Find where the given text appears and provide that cell's center as (x, y) coordinate. 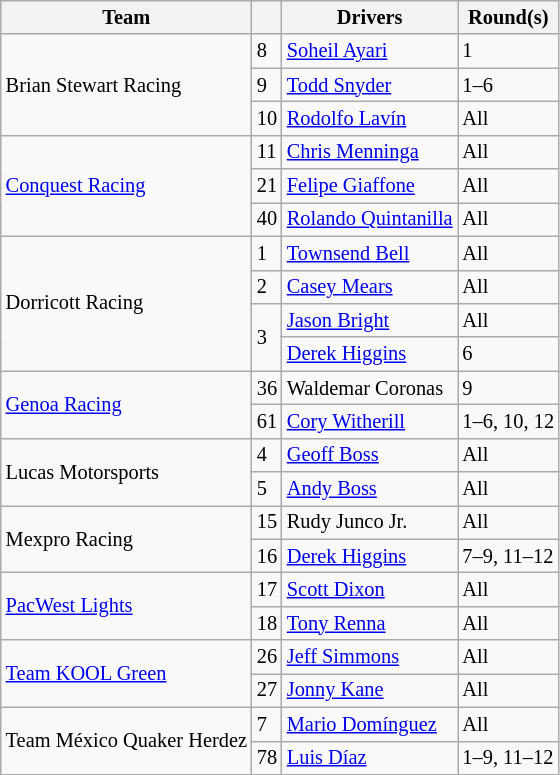
Geoff Boss (370, 455)
Chris Menninga (370, 152)
Casey Mears (370, 287)
7 (267, 724)
18 (267, 623)
1–9, 11–12 (508, 758)
Team México Quaker Herdez (126, 740)
PacWest Lights (126, 606)
6 (508, 354)
1–6 (508, 85)
Townsend Bell (370, 253)
36 (267, 388)
Tony Renna (370, 623)
78 (267, 758)
Brian Stewart Racing (126, 84)
Drivers (370, 17)
61 (267, 421)
Jason Bright (370, 320)
Felipe Giaffone (370, 186)
Jonny Kane (370, 690)
Jeff Simmons (370, 657)
Rolando Quintanilla (370, 219)
Team (126, 17)
Luis Díaz (370, 758)
Scott Dixon (370, 589)
Mario Domínguez (370, 724)
Rudy Junco Jr. (370, 522)
Mexpro Racing (126, 538)
27 (267, 690)
Rodolfo Lavín (370, 118)
16 (267, 556)
8 (267, 51)
10 (267, 118)
5 (267, 489)
7–9, 11–12 (508, 556)
1–6, 10, 12 (508, 421)
Soheil Ayari (370, 51)
11 (267, 152)
2 (267, 287)
Andy Boss (370, 489)
26 (267, 657)
15 (267, 522)
Dorricott Racing (126, 304)
3 (267, 336)
Waldemar Coronas (370, 388)
Genoa Racing (126, 404)
17 (267, 589)
Todd Snyder (370, 85)
Lucas Motorsports (126, 472)
40 (267, 219)
Cory Witherill (370, 421)
Conquest Racing (126, 186)
Team KOOL Green (126, 674)
21 (267, 186)
4 (267, 455)
Round(s) (508, 17)
